Scan for the cell matching the given text and deliver its [x, y] coordinate at center. 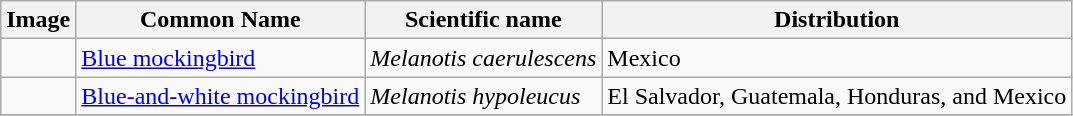
Scientific name [484, 20]
Mexico [837, 58]
Blue-and-white mockingbird [220, 96]
Blue mockingbird [220, 58]
Image [38, 20]
Common Name [220, 20]
Melanotis caerulescens [484, 58]
Distribution [837, 20]
Melanotis hypoleucus [484, 96]
El Salvador, Guatemala, Honduras, and Mexico [837, 96]
